Provide the (x, y) coordinate of the cell's center where the given text is located.  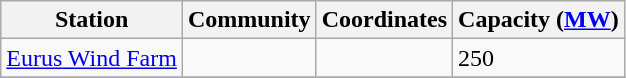
Community (249, 20)
Eurus Wind Farm (92, 58)
Station (92, 20)
Capacity (MW) (539, 20)
Coordinates (384, 20)
250 (539, 58)
